Provide the [X, Y] coordinate of the cell's center where the given text is located.  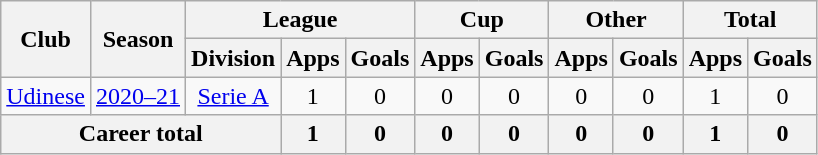
Other [616, 20]
Club [46, 39]
Total [750, 20]
Division [234, 58]
Season [138, 39]
2020–21 [138, 96]
League [300, 20]
Udinese [46, 96]
Cup [482, 20]
Career total [141, 134]
Serie A [234, 96]
